Determine the [X, Y] coordinate at the center of the cell enclosing the given text.  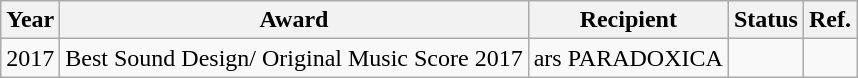
Ref. [830, 20]
Best Sound Design/ Original Music Score 2017 [294, 58]
Status [766, 20]
Year [30, 20]
Recipient [628, 20]
ars PARADOXICA [628, 58]
2017 [30, 58]
Award [294, 20]
